Provide the [x, y] coordinate of the cell's center where the given text is located.  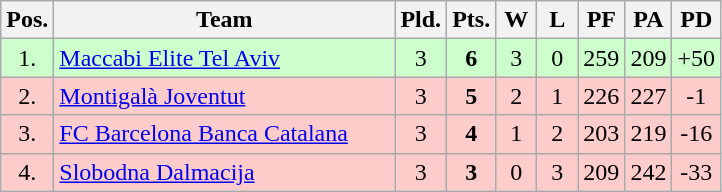
4. [28, 172]
203 [602, 134]
3. [28, 134]
Maccabi Elite Tel Aviv [224, 58]
4 [472, 134]
226 [602, 96]
PD [696, 20]
FC Barcelona Banca Catalana [224, 134]
Pts. [472, 20]
5 [472, 96]
PA [648, 20]
Pld. [421, 20]
+50 [696, 58]
-1 [696, 96]
Pos. [28, 20]
Slobodna Dalmacija [224, 172]
W [516, 20]
219 [648, 134]
227 [648, 96]
-16 [696, 134]
1. [28, 58]
Team [224, 20]
242 [648, 172]
6 [472, 58]
-33 [696, 172]
Montigalà Joventut [224, 96]
259 [602, 58]
2. [28, 96]
L [558, 20]
PF [602, 20]
